Identify which cell holds the provided text, then report its [x, y] central coordinate. 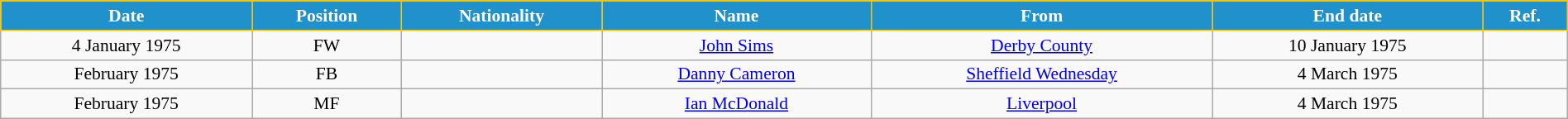
10 January 1975 [1348, 45]
Sheffield Wednesday [1042, 74]
FW [327, 45]
Date [127, 16]
4 January 1975 [127, 45]
Ref. [1525, 16]
Liverpool [1042, 104]
Position [327, 16]
MF [327, 104]
Ian McDonald [737, 104]
From [1042, 16]
John Sims [737, 45]
FB [327, 74]
Derby County [1042, 45]
Nationality [501, 16]
End date [1348, 16]
Danny Cameron [737, 74]
Name [737, 16]
